Capture the cell that displays the provided text and extract its [x, y] central coordinate. 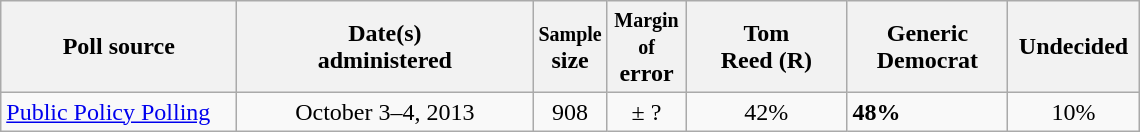
Poll source [119, 47]
TomReed (R) [766, 47]
42% [766, 112]
Date(s)administered [385, 47]
908 [570, 112]
± ? [646, 112]
Margin oferror [646, 47]
Samplesize [570, 47]
Undecided [1074, 47]
48% [928, 112]
October 3–4, 2013 [385, 112]
10% [1074, 112]
GenericDemocrat [928, 47]
Public Policy Polling [119, 112]
